Return [x, y] of the center of cell containing provided text 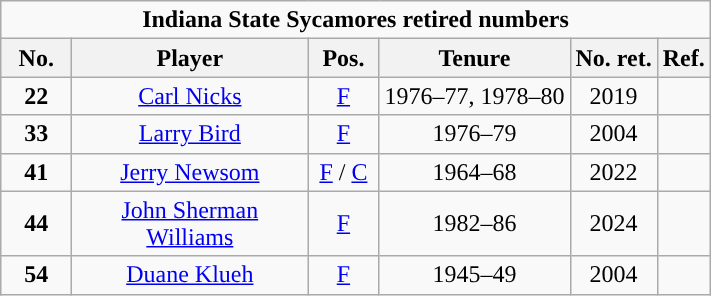
1964–68 [474, 172]
1976–79 [474, 134]
Jerry Newsom [190, 172]
41 [36, 172]
1945–49 [474, 275]
Ref. [684, 58]
54 [36, 275]
Duane Klueh [190, 275]
No. ret. [614, 58]
33 [36, 134]
22 [36, 96]
John Sherman Williams [190, 224]
No. [36, 58]
Tenure [474, 58]
1982–86 [474, 224]
Indiana State Sycamores retired numbers [356, 20]
Player [190, 58]
Carl Nicks [190, 96]
2019 [614, 96]
F / C [344, 172]
2024 [614, 224]
1976–77, 1978–80 [474, 96]
Pos. [344, 58]
44 [36, 224]
2022 [614, 172]
Larry Bird [190, 134]
